Locate the cell with the specified text and output its [X, Y] center coordinate. 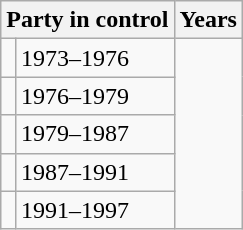
1991–1997 [94, 210]
Years [208, 20]
Party in control [88, 20]
1976–1979 [94, 96]
1987–1991 [94, 172]
1979–1987 [94, 134]
1973–1976 [94, 58]
